Identify which cell holds the provided text, then report its [X, Y] central coordinate. 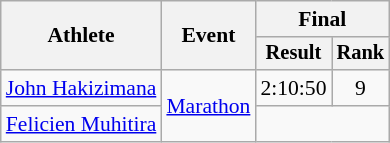
Result [293, 54]
John Hakizimana [82, 88]
2:10:50 [293, 88]
9 [361, 88]
Athlete [82, 36]
Marathon [208, 106]
Event [208, 36]
Felicien Muhitira [82, 124]
Final [322, 19]
Rank [361, 54]
